Return (X, Y) of the center of cell containing provided text 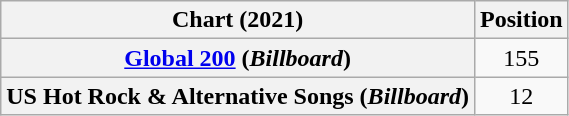
Chart (2021) (238, 20)
Position (521, 20)
12 (521, 96)
155 (521, 58)
US Hot Rock & Alternative Songs (Billboard) (238, 96)
Global 200 (Billboard) (238, 58)
